Output the (x, y) coordinate of the center of the cell containing the given text.  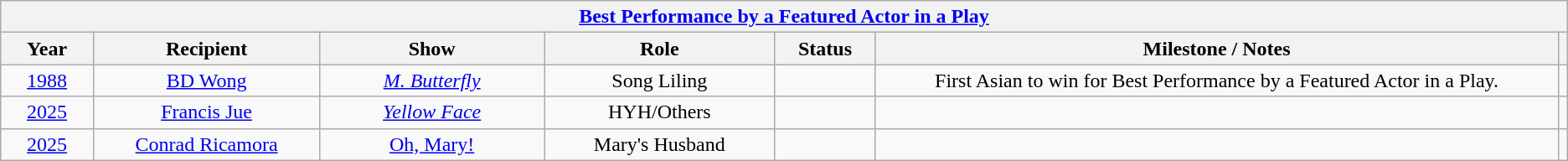
Mary's Husband (660, 144)
HYH/Others (660, 112)
Status (825, 49)
Oh, Mary! (432, 144)
Song Liling (660, 80)
Yellow Face (432, 112)
Milestone / Notes (1216, 49)
BD Wong (206, 80)
Recipient (206, 49)
Francis Jue (206, 112)
M. Butterfly (432, 80)
Year (47, 49)
1988 (47, 80)
Conrad Ricamora (206, 144)
Role (660, 49)
First Asian to win for Best Performance by a Featured Actor in a Play. (1216, 80)
Show (432, 49)
Best Performance by a Featured Actor in a Play (784, 17)
